Return the (X, Y) coordinate for the center point of the cell that contains the specified text.  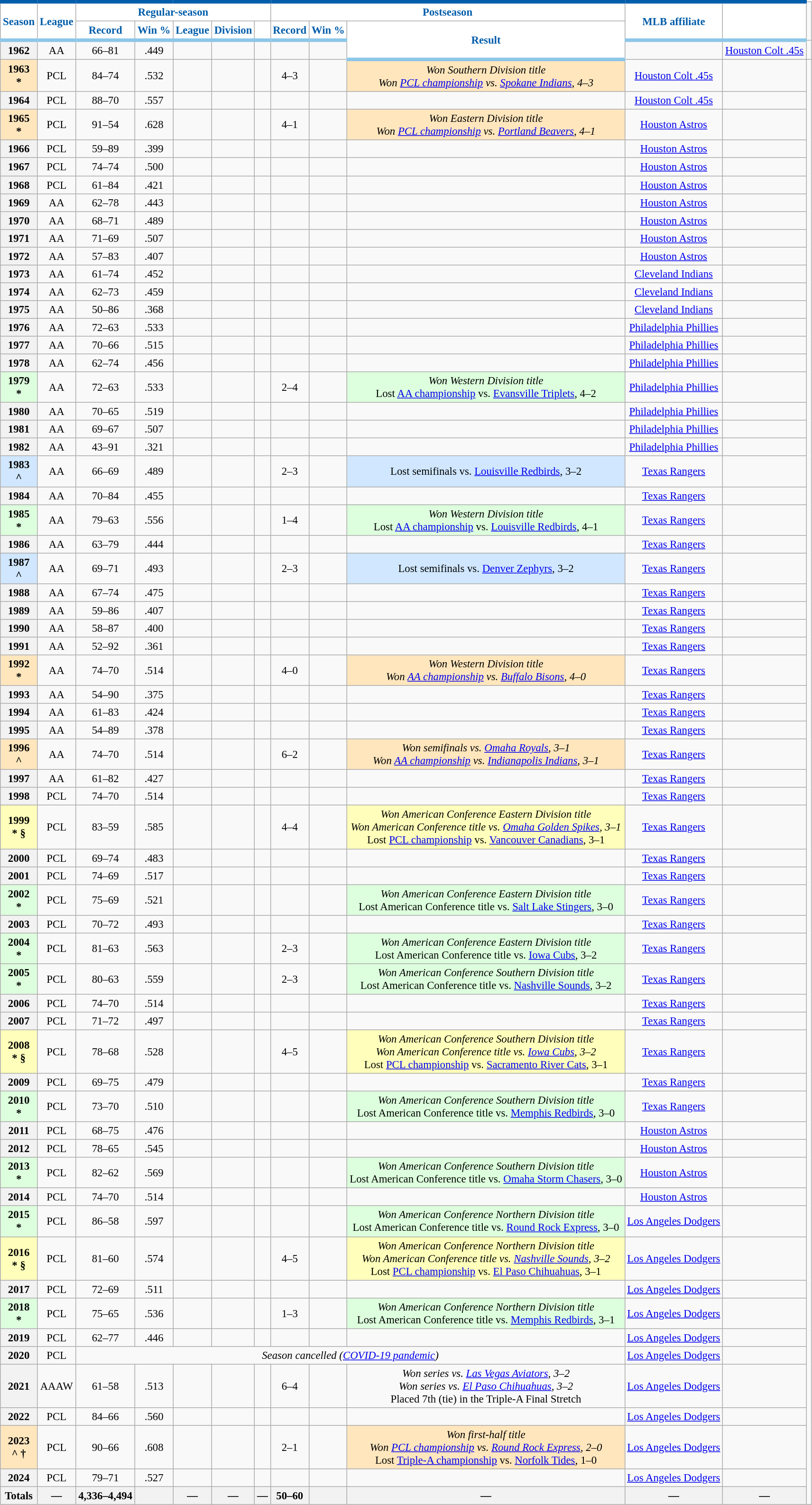
1981 (19, 429)
1–4 (289, 520)
50–86 (105, 310)
2010* (19, 1107)
Won series vs. Las Vegas Aviators, 3–2Won series vs. El Paso Chihuahuas, 3–2Placed 7th (tie) in the Triple-A Final Stretch (486, 1386)
.321 (154, 447)
2013* (19, 1173)
Won American Conference Southern Division titleLost American Conference title vs. Omaha Storm Chasers, 3–0 (486, 1173)
Won American Conference Eastern Division titleLost American Conference title vs. Salt Lake Stingers, 3–0 (486, 900)
1979* (19, 387)
75–65 (105, 1313)
1987^ (19, 568)
2–1 (289, 1447)
Won first-half titleWon PCL championship vs. Round Rock Express, 2–0Lost Triple-A championship vs. Norfolk Tides, 1–0 (486, 1447)
78–68 (105, 1052)
61–58 (105, 1386)
.443 (154, 203)
.500 (154, 167)
Won American Conference Southern Division titleLost American Conference title vs. Memphis Redbirds, 3–0 (486, 1107)
1–3 (289, 1313)
Won semifinals vs. Omaha Royals, 3–1Won AA championship vs. Indianapolis Indians, 3–1 (486, 754)
2–4 (289, 387)
84–74 (105, 76)
Regular-season (173, 11)
.476 (154, 1131)
81–63 (105, 949)
1971 (19, 238)
.513 (154, 1386)
2002* (19, 900)
.449 (154, 50)
1983^ (19, 471)
Won Southern Division titleWon PCL championship vs. Spokane Indians, 4–3 (486, 76)
6–4 (289, 1386)
.536 (154, 1313)
61–74 (105, 274)
Postseason (448, 11)
1989 (19, 610)
2016* § (19, 1258)
1996^ (19, 754)
57–83 (105, 256)
79–63 (105, 520)
4–4 (289, 827)
4,336–4,494 (105, 1496)
1963* (19, 76)
4–0 (289, 671)
81–60 (105, 1258)
2024 (19, 1478)
69–74 (105, 858)
Result (486, 41)
1974 (19, 292)
MLB affiliate (674, 21)
80–63 (105, 979)
1976 (19, 327)
Won Western Division titleLost AA championship vs. Louisville Redbirds, 4–1 (486, 520)
2006 (19, 1003)
68–71 (105, 221)
1970 (19, 221)
Won Western Division titleLost AA championship vs. Evansville Triplets, 4–2 (486, 387)
2019 (19, 1338)
61–84 (105, 185)
62–77 (105, 1338)
54–90 (105, 695)
Totals (19, 1496)
59–86 (105, 610)
2012 (19, 1149)
70–65 (105, 412)
.517 (154, 876)
.456 (154, 363)
75–69 (105, 900)
66–81 (105, 50)
1982 (19, 447)
1962 (19, 50)
1990 (19, 628)
Won American Conference Northern Division titleLost American Conference title vs. Memphis Redbirds, 3–1 (486, 1313)
.475 (154, 593)
1968 (19, 185)
.569 (154, 1173)
1994 (19, 712)
.361 (154, 646)
.545 (154, 1149)
43–91 (105, 447)
.557 (154, 101)
.608 (154, 1447)
63–79 (105, 544)
69–71 (105, 568)
2017 (19, 1289)
91–54 (105, 125)
.515 (154, 345)
86–58 (105, 1222)
62–74 (105, 363)
Season cancelled (COVID-19 pandemic) (350, 1356)
52–92 (105, 646)
71–72 (105, 1021)
90–66 (105, 1447)
2014 (19, 1197)
.421 (154, 185)
1998 (19, 796)
.628 (154, 125)
.597 (154, 1222)
1999* § (19, 827)
2000 (19, 858)
1964 (19, 101)
62–78 (105, 203)
72–69 (105, 1289)
.399 (154, 149)
Lost semifinals vs. Louisville Redbirds, 3–2 (486, 471)
4–3 (289, 76)
73–70 (105, 1107)
6–2 (289, 754)
.444 (154, 544)
1984 (19, 496)
Division (233, 31)
.459 (154, 292)
2008* § (19, 1052)
.559 (154, 979)
70–72 (105, 924)
.510 (154, 1107)
54–89 (105, 730)
69–67 (105, 429)
84–66 (105, 1417)
1986 (19, 544)
1975 (19, 310)
2011 (19, 1131)
1985* (19, 520)
.563 (154, 949)
70–84 (105, 496)
74–74 (105, 167)
1965* (19, 125)
59–89 (105, 149)
.528 (154, 1052)
1977 (19, 345)
78–65 (105, 1149)
.368 (154, 310)
.574 (154, 1258)
74–69 (105, 876)
2003 (19, 924)
.585 (154, 827)
1978 (19, 363)
.455 (154, 496)
62–73 (105, 292)
2023^ † (19, 1447)
.527 (154, 1478)
.378 (154, 730)
Won Western Division titleWon AA championship vs. Buffalo Bisons, 4–0 (486, 671)
.427 (154, 779)
Won American Conference Southern Division titleLost American Conference title vs. Nashville Sounds, 3–2 (486, 979)
.483 (154, 858)
1967 (19, 167)
.446 (154, 1338)
2021 (19, 1386)
71–69 (105, 238)
2007 (19, 1021)
79–71 (105, 1478)
66–69 (105, 471)
1980 (19, 412)
2001 (19, 876)
AAAW (56, 1386)
.556 (154, 520)
.479 (154, 1082)
.424 (154, 712)
67–74 (105, 593)
1995 (19, 730)
61–82 (105, 779)
Season (19, 21)
1972 (19, 256)
1969 (19, 203)
68–75 (105, 1131)
.519 (154, 412)
Won American Conference Southern Division titleWon American Conference title vs. Iowa Cubs, 3–2Lost PCL championship vs. Sacramento River Cats, 3–1 (486, 1052)
4–1 (289, 125)
.375 (154, 695)
.511 (154, 1289)
1988 (19, 593)
1973 (19, 274)
2020 (19, 1356)
50–60 (289, 1496)
2018* (19, 1313)
1993 (19, 695)
Won American Conference Eastern Division titleLost American Conference title vs. Iowa Cubs, 3–2 (486, 949)
61–83 (105, 712)
.560 (154, 1417)
83–59 (105, 827)
2022 (19, 1417)
.497 (154, 1021)
.532 (154, 76)
1997 (19, 779)
1966 (19, 149)
2009 (19, 1082)
Won American Conference Northern Division titleLost American Conference title vs. Round Rock Express, 3–0 (486, 1222)
58–87 (105, 628)
69–75 (105, 1082)
.452 (154, 274)
1991 (19, 646)
70–66 (105, 345)
.521 (154, 900)
82–62 (105, 1173)
2005* (19, 979)
.400 (154, 628)
88–70 (105, 101)
1992* (19, 671)
Won Eastern Division titleWon PCL championship vs. Portland Beavers, 4–1 (486, 125)
2004* (19, 949)
Lost semifinals vs. Denver Zephyrs, 3–2 (486, 568)
2015* (19, 1222)
